Identify which cell holds the provided text, then report its (X, Y) central coordinate. 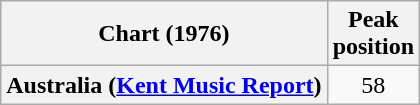
Peakposition (373, 34)
Chart (1976) (164, 34)
58 (373, 85)
Australia (Kent Music Report) (164, 85)
